Capture the cell that displays the provided text and extract its [x, y] central coordinate. 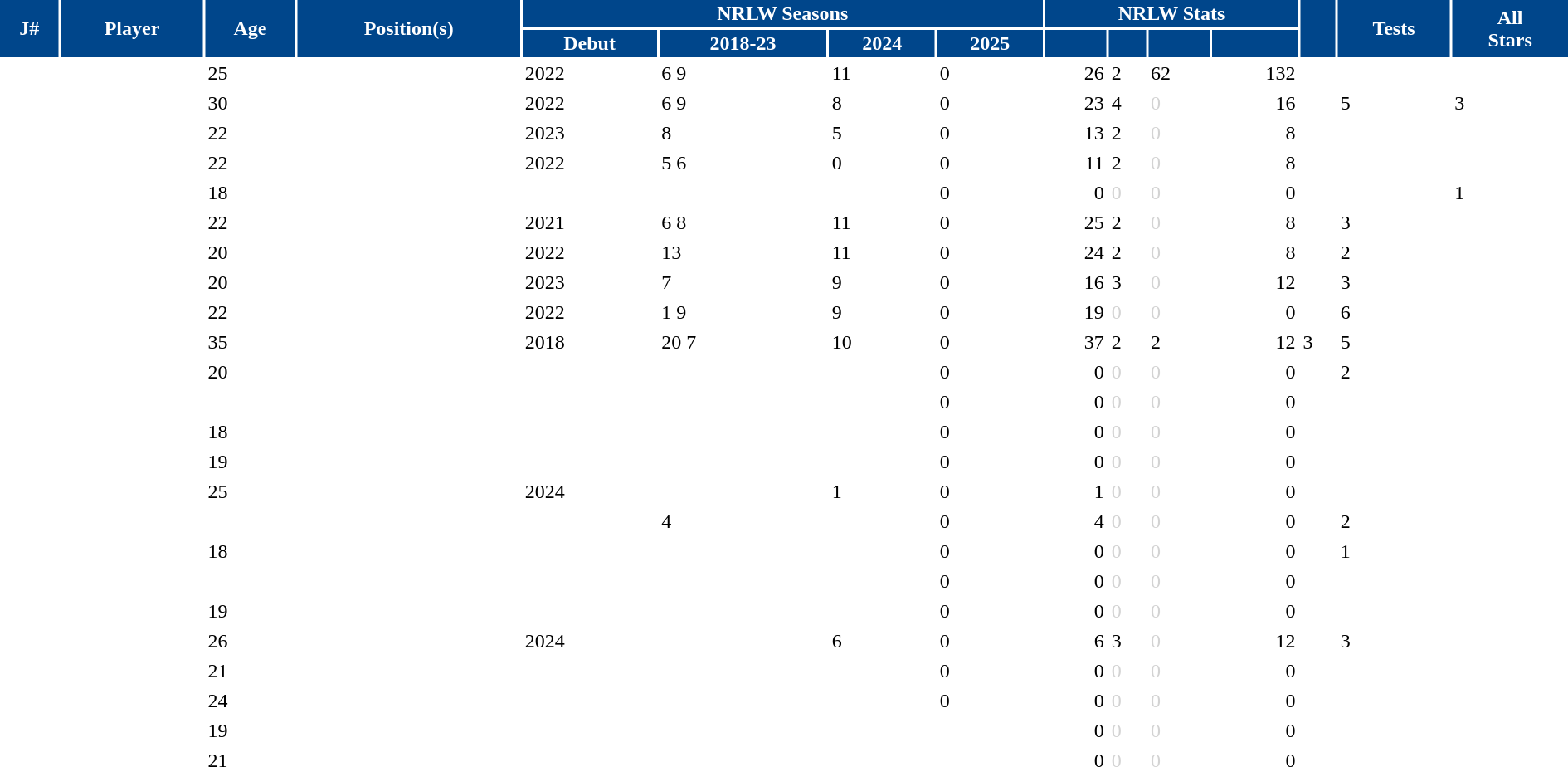
1 9 [743, 312]
20 7 [743, 342]
7 [743, 282]
62 [1179, 73]
Player [133, 28]
6 8 [743, 222]
Position(s) [409, 28]
37 [1076, 342]
2025 [991, 43]
35 [250, 342]
NRLW Stats [1171, 13]
2021 [590, 222]
Debut [590, 43]
2018-23 [743, 43]
2018 [590, 342]
21 [250, 671]
30 [250, 103]
Age [250, 28]
J# [30, 28]
Tests [1394, 28]
5 6 [743, 163]
23 [1076, 103]
10 [883, 342]
132 [1255, 73]
NRLW Seasons [783, 13]
All Stars [1510, 28]
